Locate the cell with the specified text and output its (X, Y) center coordinate. 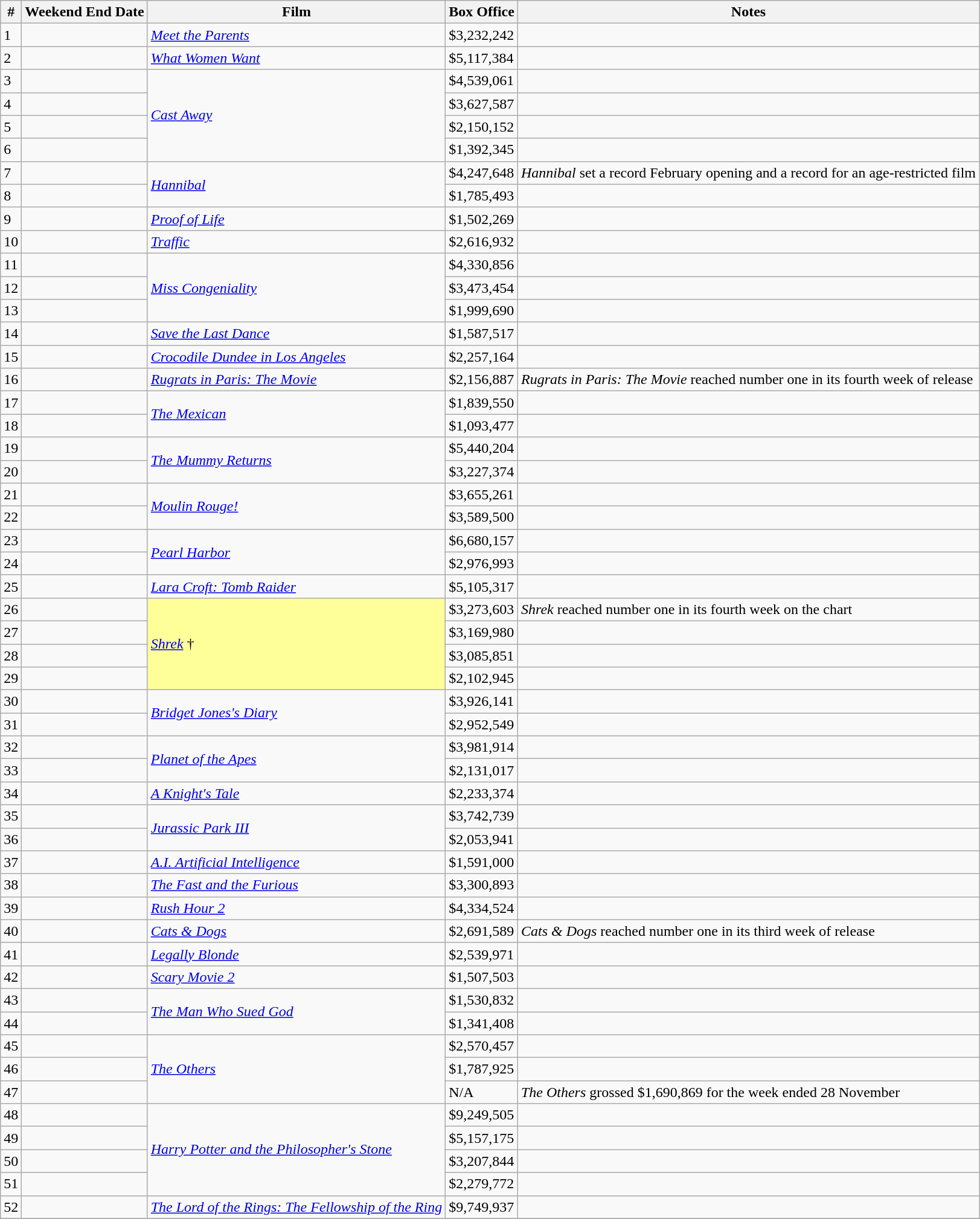
51 (11, 1184)
Moulin Rouge! (296, 506)
21 (11, 494)
14 (11, 334)
Meet the Parents (296, 35)
What Women Want (296, 58)
$1,530,832 (482, 1000)
$2,539,971 (482, 954)
Notes (748, 12)
A Knight's Tale (296, 793)
$9,749,937 (482, 1207)
22 (11, 517)
Rush Hour 2 (296, 908)
$1,839,550 (482, 403)
$3,627,587 (482, 104)
N/A (482, 1092)
The Others grossed $1,690,869 for the week ended 28 November (748, 1092)
52 (11, 1207)
Crocodile Dundee in Los Angeles (296, 357)
Weekend End Date (85, 12)
24 (11, 563)
2 (11, 58)
$9,249,505 (482, 1115)
$2,053,941 (482, 839)
5 (11, 127)
$5,157,175 (482, 1138)
49 (11, 1138)
Box Office (482, 12)
Miss Congeniality (296, 287)
26 (11, 609)
$3,300,893 (482, 885)
$3,085,851 (482, 655)
$1,093,477 (482, 426)
$1,341,408 (482, 1023)
The Man Who Sued God (296, 1011)
Bridget Jones's Diary (296, 713)
10 (11, 242)
48 (11, 1115)
27 (11, 632)
16 (11, 380)
32 (11, 747)
50 (11, 1161)
44 (11, 1023)
35 (11, 816)
$2,691,589 (482, 931)
12 (11, 288)
17 (11, 403)
$3,589,500 (482, 517)
$3,926,141 (482, 702)
Legally Blonde (296, 954)
$2,102,945 (482, 679)
37 (11, 862)
The Mummy Returns (296, 460)
$3,227,374 (482, 472)
$2,616,932 (482, 242)
40 (11, 931)
$1,502,269 (482, 219)
30 (11, 702)
28 (11, 655)
$2,976,993 (482, 563)
4 (11, 104)
The Lord of the Rings: The Fellowship of the Ring (296, 1207)
$2,257,164 (482, 357)
20 (11, 472)
7 (11, 173)
$4,334,524 (482, 908)
A.I. Artificial Intelligence (296, 862)
$1,587,517 (482, 334)
47 (11, 1092)
Cats & Dogs (296, 931)
36 (11, 839)
$1,999,690 (482, 311)
Scary Movie 2 (296, 977)
$3,655,261 (482, 494)
$3,232,242 (482, 35)
$3,473,454 (482, 288)
8 (11, 196)
34 (11, 793)
$2,279,772 (482, 1184)
$2,233,374 (482, 793)
23 (11, 540)
Shrek † (296, 644)
1 (11, 35)
$2,156,887 (482, 380)
$2,131,017 (482, 770)
19 (11, 449)
$2,150,152 (482, 127)
The Mexican (296, 414)
25 (11, 586)
Hannibal set a record February opening and a record for an age-restricted film (748, 173)
Planet of the Apes (296, 759)
Cast Away (296, 115)
$1,392,345 (482, 150)
46 (11, 1069)
Hannibal (296, 184)
$1,785,493 (482, 196)
3 (11, 81)
Film (296, 12)
$3,273,603 (482, 609)
29 (11, 679)
$5,105,317 (482, 586)
38 (11, 885)
13 (11, 311)
Pearl Harbor (296, 552)
$3,981,914 (482, 747)
$3,742,739 (482, 816)
$4,539,061 (482, 81)
$3,207,844 (482, 1161)
18 (11, 426)
Shrek reached number one in its fourth week on the chart (748, 609)
The Fast and the Furious (296, 885)
$5,440,204 (482, 449)
39 (11, 908)
Rugrats in Paris: The Movie (296, 380)
9 (11, 219)
# (11, 12)
Lara Croft: Tomb Raider (296, 586)
Traffic (296, 242)
45 (11, 1046)
The Others (296, 1069)
43 (11, 1000)
Harry Potter and the Philosopher's Stone (296, 1150)
$4,330,856 (482, 264)
15 (11, 357)
33 (11, 770)
Save the Last Dance (296, 334)
31 (11, 725)
6 (11, 150)
$2,952,549 (482, 725)
$2,570,457 (482, 1046)
$6,680,157 (482, 540)
Rugrats in Paris: The Movie reached number one in its fourth week of release (748, 380)
$1,787,925 (482, 1069)
$3,169,980 (482, 632)
$5,117,384 (482, 58)
41 (11, 954)
$1,591,000 (482, 862)
11 (11, 264)
Cats & Dogs reached number one in its third week of release (748, 931)
Proof of Life (296, 219)
$4,247,648 (482, 173)
$1,507,503 (482, 977)
Jurassic Park III (296, 828)
42 (11, 977)
